Locate the cell with the specified text and output its (x, y) center coordinate. 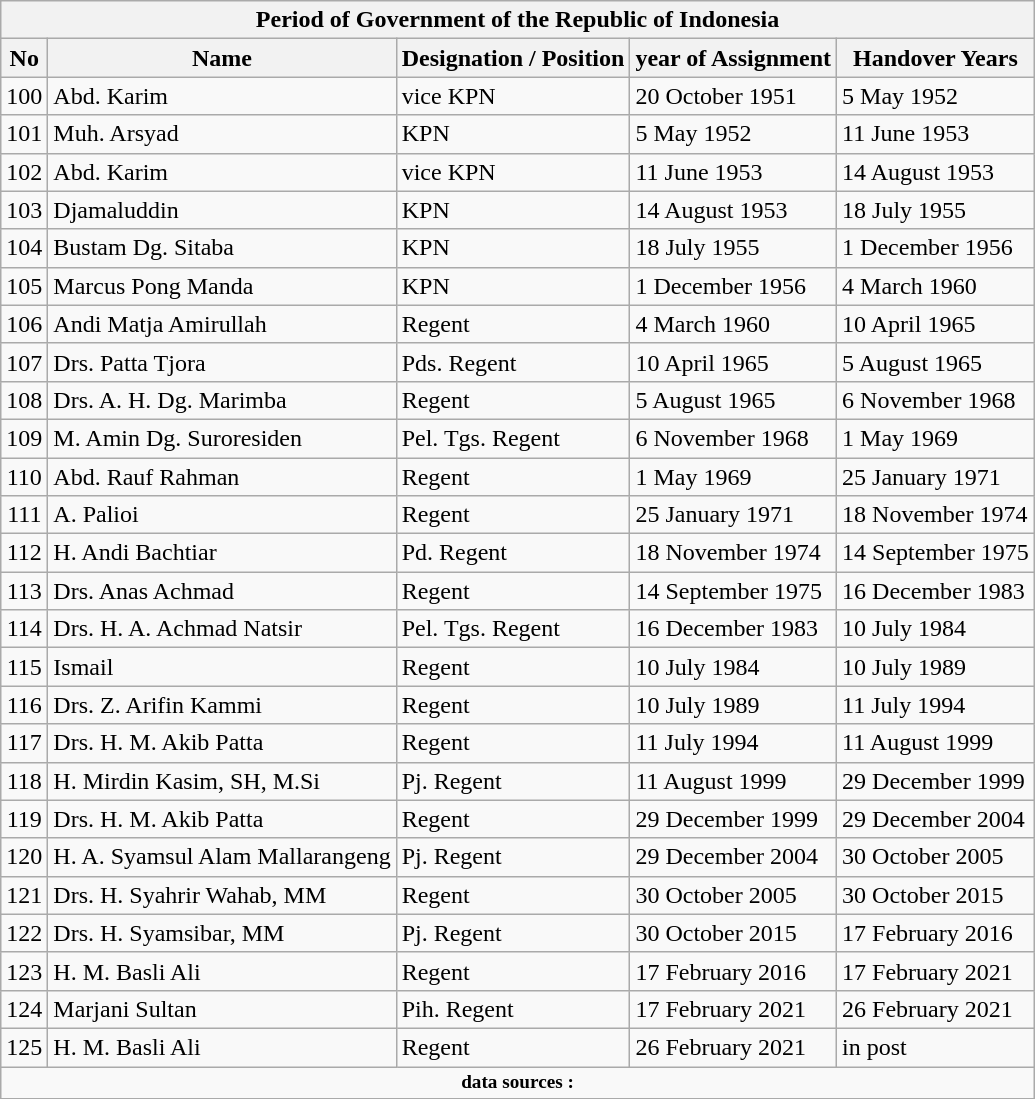
H. Mirdin Kasim, SH, M.Si (222, 781)
Pds. Regent (513, 362)
115 (24, 667)
Pih. Regent (513, 1009)
Djamaluddin (222, 210)
105 (24, 286)
103 (24, 210)
Drs. H. A. Achmad Natsir (222, 629)
Drs. Patta Tjora (222, 362)
Period of Government of the Republic of Indonesia (518, 20)
122 (24, 933)
Drs. H. Syahrir Wahab, MM (222, 895)
in post (936, 1047)
Abd. Rauf Rahman (222, 477)
A. Palioi (222, 515)
120 (24, 857)
H. Andi Bachtiar (222, 553)
Drs. Z. Arifin Kammi (222, 705)
124 (24, 1009)
Pd. Regent (513, 553)
112 (24, 553)
Marcus Pong Manda (222, 286)
Drs. Anas Achmad (222, 591)
H. A. Syamsul Alam Mallarangeng (222, 857)
106 (24, 324)
121 (24, 895)
Handover Years (936, 58)
Bustam Dg. Sitaba (222, 248)
year of Assignment (734, 58)
125 (24, 1047)
108 (24, 400)
data sources : (518, 1082)
101 (24, 134)
Ismail (222, 667)
114 (24, 629)
117 (24, 743)
Andi Matja Amirullah (222, 324)
118 (24, 781)
Marjani Sultan (222, 1009)
Drs. H. Syamsibar, MM (222, 933)
20 October 1951 (734, 96)
100 (24, 96)
110 (24, 477)
109 (24, 438)
Drs. A. H. Dg. Marimba (222, 400)
No (24, 58)
Name (222, 58)
Designation / Position (513, 58)
113 (24, 591)
102 (24, 172)
111 (24, 515)
104 (24, 248)
Muh. Arsyad (222, 134)
123 (24, 971)
107 (24, 362)
M. Amin Dg. Suroresiden (222, 438)
119 (24, 819)
116 (24, 705)
